Determine the [x, y] coordinate at the center of the cell enclosing the given text.  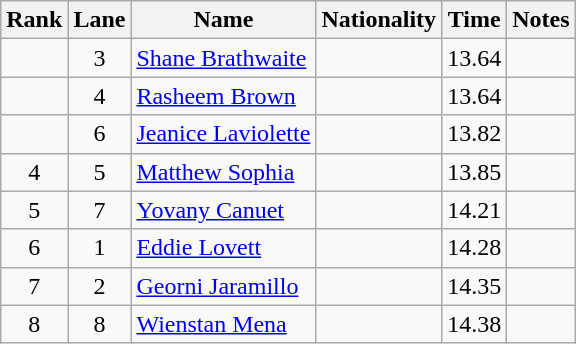
Matthew Sophia [224, 172]
Time [474, 20]
Shane Brathwaite [224, 58]
14.35 [474, 286]
Notes [541, 20]
1 [100, 248]
Eddie Lovett [224, 248]
3 [100, 58]
Name [224, 20]
Yovany Canuet [224, 210]
14.38 [474, 324]
Nationality [379, 20]
14.28 [474, 248]
13.82 [474, 134]
2 [100, 286]
Georni Jaramillo [224, 286]
Jeanice Laviolette [224, 134]
Rank [34, 20]
14.21 [474, 210]
13.85 [474, 172]
Lane [100, 20]
Rasheem Brown [224, 96]
Wienstan Mena [224, 324]
